Extract the [x, y] coordinate from the center of the cell holding the provided text.  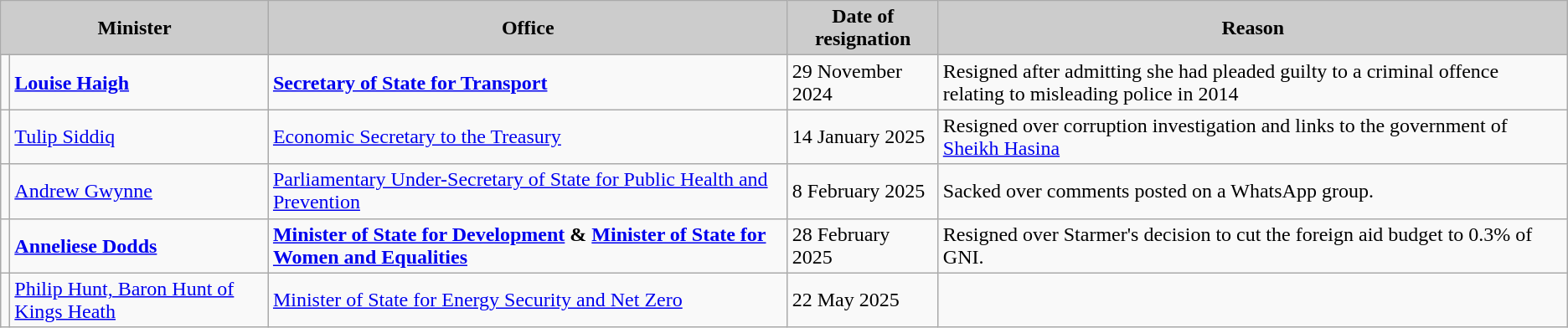
14 January 2025 [863, 137]
Louise Haigh [139, 82]
28 February 2025 [863, 246]
Andrew Gwynne [139, 191]
Minister [135, 28]
Parliamentary Under-Secretary of State for Public Health and Prevention [528, 191]
Secretary of State for Transport [528, 82]
Resigned after admitting she had pleaded guilty to a criminal offence relating to misleading police in 2014 [1253, 82]
Minister of State for Energy Security and Net Zero [528, 300]
Resigned over corruption investigation and links to the government of Sheikh Hasina [1253, 137]
Resigned over Starmer's decision to cut the foreign aid budget to 0.3% of GNI. [1253, 246]
Anneliese Dodds [139, 246]
8 February 2025 [863, 191]
Office [528, 28]
Tulip Siddiq [139, 137]
Reason [1253, 28]
Date of resignation [863, 28]
29 November 2024 [863, 82]
Minister of State for Development & Minister of State for Women and Equalities [528, 246]
Economic Secretary to the Treasury [528, 137]
Sacked over comments posted on a WhatsApp group. [1253, 191]
Philip Hunt, Baron Hunt of Kings Heath [139, 300]
22 May 2025 [863, 300]
